Provide the (x, y) coordinate of the cell's center where the given text is located.  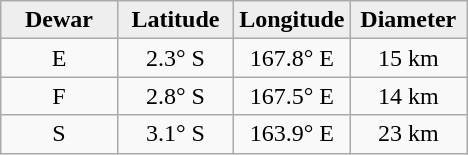
2.8° S (175, 96)
167.5° E (292, 96)
Longitude (292, 20)
Diameter (408, 20)
15 km (408, 58)
Latitude (175, 20)
2.3° S (175, 58)
14 km (408, 96)
S (59, 134)
Dewar (59, 20)
3.1° S (175, 134)
167.8° E (292, 58)
23 km (408, 134)
E (59, 58)
163.9° E (292, 134)
F (59, 96)
